Scan for the cell matching the given text and deliver its (X, Y) coordinate at center. 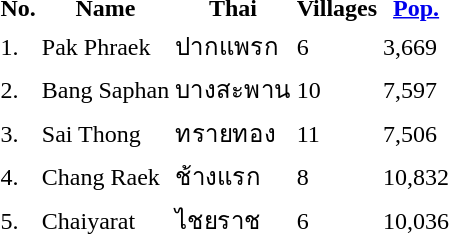
Bang Saphan (105, 90)
ช้างแรก (233, 176)
11 (336, 133)
บางสะพาน (233, 90)
ทรายทอง (233, 133)
ปากแพรก (233, 46)
6 (336, 46)
Sai Thong (105, 133)
10 (336, 90)
Chang Raek (105, 176)
Pak Phraek (105, 46)
8 (336, 176)
